Return the (x, y) coordinate for the center point of the cell that contains the specified text.  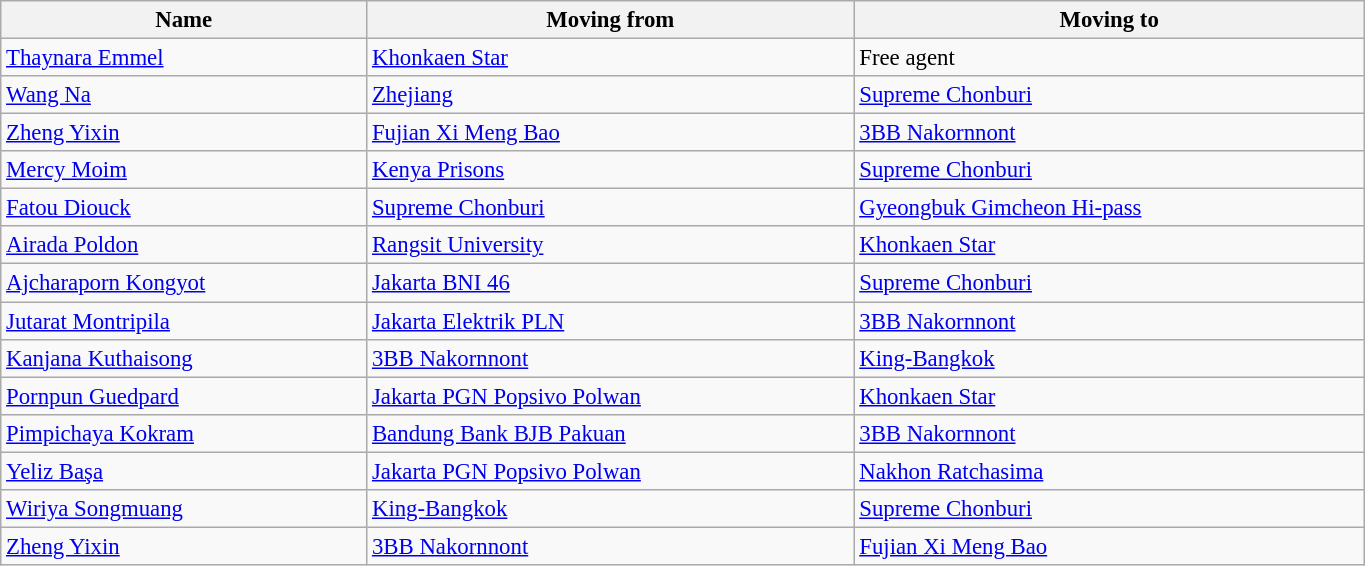
Bandung Bank BJB Pakuan (610, 433)
Jakarta BNI 46 (610, 283)
Pimpichaya Kokram (184, 433)
Nakhon Ratchasima (1109, 471)
Wiriya Songmuang (184, 509)
Zhejiang (610, 95)
Airada Poldon (184, 245)
Jutarat Montripila (184, 321)
Kenya Prisons (610, 170)
Jakarta Elektrik PLN (610, 321)
Moving from (610, 20)
Thaynara Emmel (184, 58)
Free agent (1109, 58)
Fatou Diouck (184, 208)
Yeliz Başa (184, 471)
Rangsit University (610, 245)
Mercy Moim (184, 170)
Name (184, 20)
Pornpun Guedpard (184, 396)
Ajcharaporn Kongyot (184, 283)
Kanjana Kuthaisong (184, 358)
Moving to (1109, 20)
Gyeongbuk Gimcheon Hi-pass (1109, 208)
Wang Na (184, 95)
